Identify which cell holds the provided text, then report its [x, y] central coordinate. 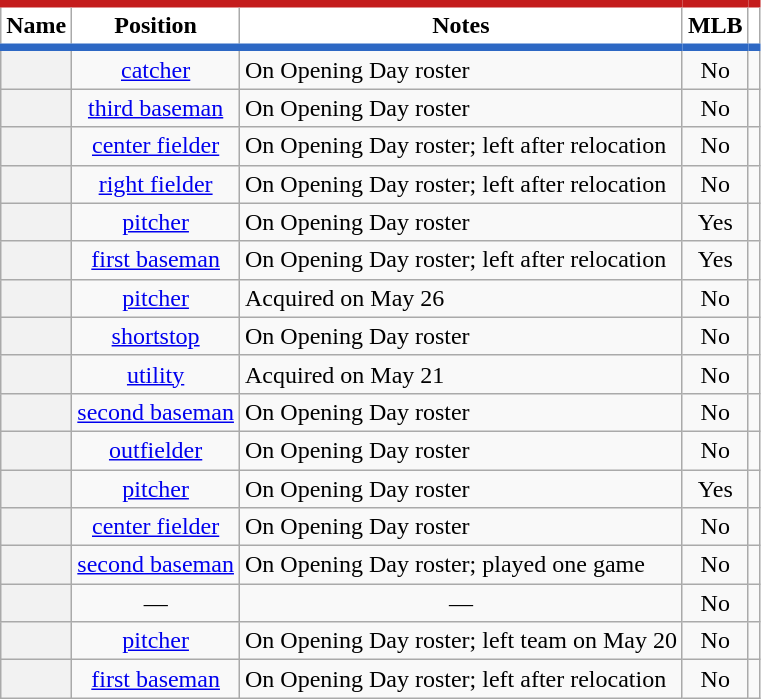
MLB [715, 26]
third baseman [156, 108]
Name [36, 26]
utility [156, 374]
right fielder [156, 184]
On Opening Day roster; left team on May 20 [460, 641]
Position [156, 26]
shortstop [156, 336]
Notes [460, 26]
catcher [156, 68]
On Opening Day roster; played one game [460, 565]
Acquired on May 21 [460, 374]
Acquired on May 26 [460, 298]
outfielder [156, 450]
